Identify which cell holds the provided text, then report its [x, y] central coordinate. 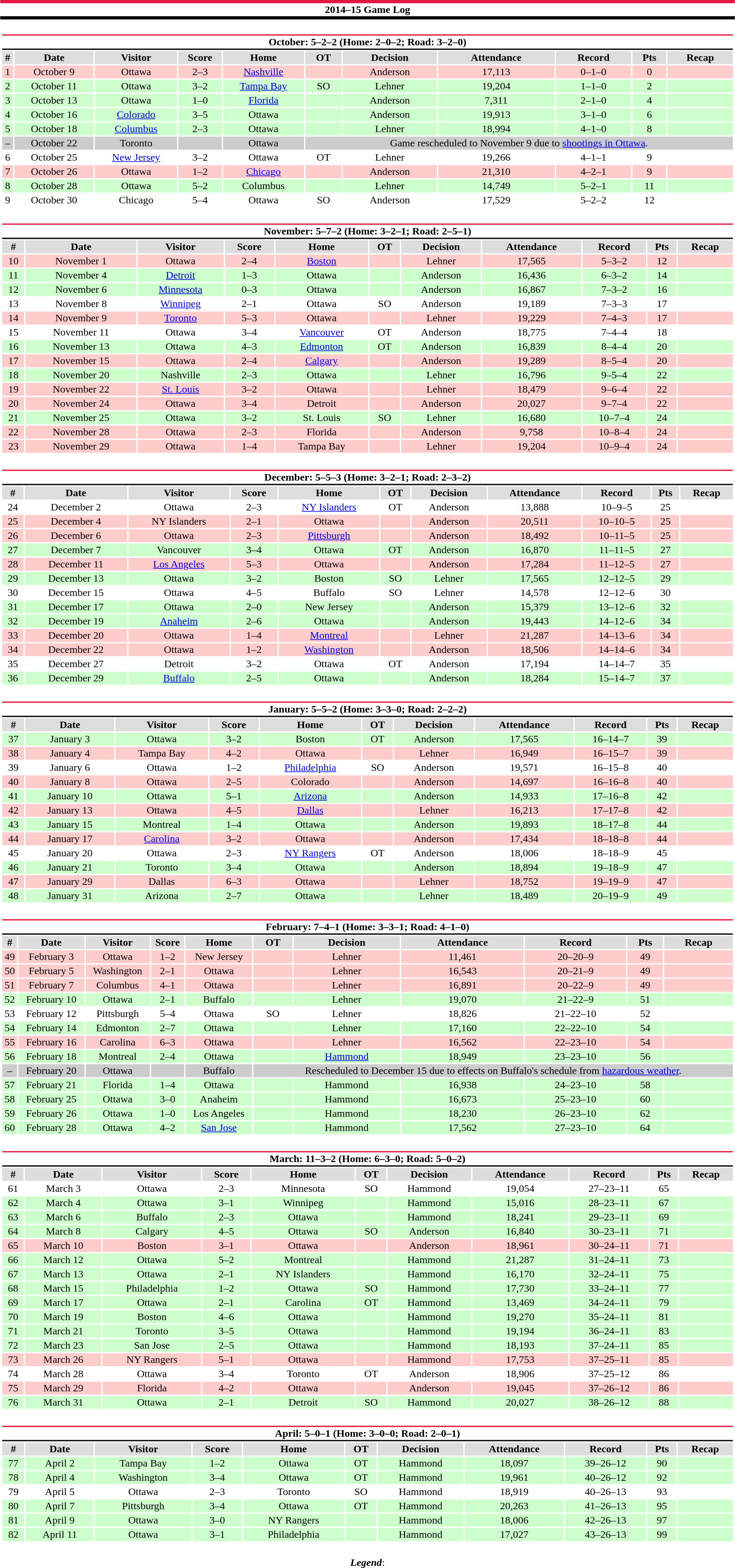
18,752 [524, 881]
9–7–4 [614, 404]
November: 5–7–2 (Home: 3–2–1; Road: 2–5–1) [367, 231]
9–5–4 [614, 375]
March 17 [63, 1303]
42–26–13 [605, 1520]
April 4 [60, 1477]
14–14–7 [617, 664]
16,839 [531, 347]
41 [13, 796]
19,571 [524, 767]
18,775 [531, 332]
40–26–12 [605, 1477]
11,461 [463, 957]
17,562 [463, 1128]
70 [13, 1317]
18,949 [463, 1057]
16,543 [463, 971]
February 20 [51, 1071]
March 8 [63, 1231]
March 23 [63, 1345]
November 1 [81, 261]
10–7–4 [614, 418]
16,680 [531, 418]
October 16 [54, 114]
19,045 [520, 1388]
11–12–5 [617, 564]
January 15 [70, 824]
November 22 [81, 389]
93 [662, 1492]
17,027 [514, 1534]
7–4–4 [614, 332]
38 [13, 754]
66 [13, 1260]
4–3 [249, 347]
76 [13, 1402]
36 [13, 678]
5–2–2 [593, 200]
January 21 [70, 868]
April 11 [60, 1534]
18–18–8 [611, 839]
April 7 [60, 1506]
97 [662, 1520]
October 30 [54, 200]
16–15–7 [611, 754]
November 6 [81, 290]
7–3–3 [614, 304]
March 31 [63, 1402]
18,097 [514, 1463]
14,578 [535, 593]
12–12–5 [617, 578]
November 9 [81, 318]
December 19 [76, 621]
15 [13, 332]
December 6 [76, 536]
57 [10, 1085]
99 [662, 1534]
25–23–10 [576, 1099]
16,436 [531, 275]
November 20 [81, 375]
3–1–0 [593, 114]
16–14–7 [611, 739]
November 29 [81, 446]
10–9–5 [617, 507]
63 [13, 1217]
83 [664, 1331]
17,284 [535, 564]
January 10 [70, 796]
3 [8, 101]
December 27 [76, 664]
21,310 [496, 171]
February: 7–4–1 (Home: 3–3–1; Road: 4–1–0) [367, 927]
46 [13, 868]
20–19–9 [611, 896]
11–11–5 [617, 550]
26–23–10 [576, 1114]
March 29 [63, 1388]
17,730 [520, 1288]
October 13 [54, 101]
March 21 [63, 1331]
February 16 [51, 1042]
19–19–9 [611, 881]
22–22–10 [576, 1028]
Rescheduled to December 15 due to effects on Buffalo's schedule from hazardous weather. [493, 1071]
8–5–4 [614, 361]
53 [10, 1014]
1–3 [249, 275]
18,994 [496, 129]
39–26–12 [605, 1463]
78 [13, 1477]
10–11–5 [617, 536]
74 [13, 1374]
19,054 [520, 1189]
7,311 [496, 101]
14–12–6 [617, 621]
16,796 [531, 375]
December 15 [76, 593]
41–26–13 [605, 1506]
8–4–4 [614, 347]
16,938 [463, 1085]
43–26–13 [605, 1534]
16,870 [535, 550]
19,443 [535, 621]
15,016 [520, 1203]
19,070 [463, 1000]
9,758 [531, 432]
18–17–8 [611, 824]
February 26 [51, 1114]
13 [13, 304]
November 13 [81, 347]
19,270 [520, 1317]
19,229 [531, 318]
February 12 [51, 1014]
16,673 [463, 1099]
37–25–11 [609, 1360]
February 25 [51, 1099]
28–23–11 [609, 1203]
0–3 [249, 290]
October: 5–2–2 (Home: 2–0–2; Road: 3–2–0) [367, 42]
18,193 [520, 1345]
5 [8, 129]
19 [13, 389]
13,888 [535, 507]
95 [662, 1506]
18,506 [535, 650]
17,529 [496, 200]
16,213 [524, 811]
6–3–2 [614, 275]
December 4 [76, 521]
17,194 [535, 664]
March 13 [63, 1274]
December 7 [76, 550]
4–1–1 [593, 158]
15–14–7 [617, 678]
12–12–6 [617, 593]
18,489 [524, 896]
March 19 [63, 1317]
4–1 [168, 985]
2–6 [254, 621]
31 [13, 607]
January 4 [70, 754]
November 24 [81, 404]
February 10 [51, 1000]
19,194 [520, 1331]
April: 5–0–1 (Home: 3–0–0; Road: 2–0–1) [367, 1434]
4–1–0 [593, 129]
48 [13, 896]
7–3–2 [614, 290]
January 6 [70, 767]
16–15–8 [611, 767]
October 18 [54, 129]
January 29 [70, 881]
36–24–11 [609, 1331]
18,919 [514, 1492]
19–18–9 [611, 868]
23 [13, 446]
40–26–13 [605, 1492]
February 28 [51, 1128]
68 [13, 1288]
19,893 [524, 824]
23–23–10 [576, 1057]
18,492 [535, 536]
31–24–11 [609, 1260]
30–24–11 [609, 1246]
10–8–4 [614, 432]
35–24–11 [609, 1317]
November 25 [81, 418]
March 12 [63, 1260]
January 31 [70, 896]
December: 5–5–3 (Home: 3–2–1; Road: 2–3–2) [367, 478]
16,867 [531, 290]
14,933 [524, 796]
16,891 [463, 985]
92 [662, 1477]
20,511 [535, 521]
November 8 [81, 304]
13–12–6 [617, 607]
38–26–12 [609, 1402]
March 6 [63, 1217]
24–23–10 [576, 1085]
February 5 [51, 971]
20–20–9 [576, 957]
16,840 [520, 1231]
March 28 [63, 1374]
17,434 [524, 839]
Game rescheduled to November 9 due to shootings in Ottawa. [519, 143]
13,469 [520, 1303]
18,826 [463, 1014]
January 13 [70, 811]
30–23–11 [609, 1231]
18,906 [520, 1374]
April 2 [60, 1463]
4–6 [226, 1317]
February 14 [51, 1028]
34–24–11 [609, 1303]
5–3–2 [614, 261]
November 15 [81, 361]
November 28 [81, 432]
14–14–6 [617, 650]
December 13 [76, 578]
19,266 [496, 158]
March: 11–3–2 (Home: 6–3–0; Road: 5–0–2) [367, 1159]
15,379 [535, 607]
21 [13, 418]
January: 5–5–2 (Home: 3–3–0; Road: 2–2–2) [367, 709]
33 [13, 635]
December 2 [76, 507]
22–23–10 [576, 1042]
October 22 [54, 143]
October 25 [54, 158]
29–23–11 [609, 1217]
October 9 [54, 72]
90 [662, 1463]
April 5 [60, 1492]
59 [10, 1114]
20–22–9 [576, 985]
17,113 [496, 72]
50 [10, 971]
10–9–4 [614, 446]
20,263 [514, 1506]
2014–15 Game Log [367, 10]
19,961 [514, 1477]
January 20 [70, 853]
2–1–0 [593, 101]
18,284 [535, 678]
January 8 [70, 782]
27–23–11 [609, 1189]
March 3 [63, 1189]
37–26–12 [609, 1388]
March 15 [63, 1288]
18,894 [524, 868]
4–2–1 [593, 171]
April 9 [60, 1520]
2–0 [254, 607]
November 4 [81, 275]
10 [13, 261]
December 20 [76, 635]
February 18 [51, 1057]
December 22 [76, 650]
March 10 [63, 1246]
19,189 [531, 304]
1 [8, 72]
9–6–4 [614, 389]
26 [13, 536]
0–1–0 [593, 72]
21–22–10 [576, 1014]
19,913 [496, 114]
February 3 [51, 957]
18,479 [531, 389]
27–23–10 [576, 1128]
32–24–11 [609, 1274]
14,749 [496, 186]
72 [13, 1345]
January 3 [70, 739]
October 11 [54, 86]
5–2–1 [593, 186]
10–10–5 [617, 521]
7 [8, 171]
17–16–8 [611, 796]
18–18–9 [611, 853]
14,697 [524, 782]
19,289 [531, 361]
18,230 [463, 1114]
17,160 [463, 1028]
37–24–11 [609, 1345]
55 [10, 1042]
61 [13, 1189]
16,562 [463, 1042]
14–13–6 [617, 635]
October 28 [54, 186]
0 [649, 72]
21–22–9 [576, 1000]
37–25–12 [609, 1374]
88 [664, 1402]
17,753 [520, 1360]
33–24–11 [609, 1288]
October 26 [54, 171]
December 17 [76, 607]
7–4–3 [614, 318]
November 11 [81, 332]
20–21–9 [576, 971]
18,961 [520, 1246]
28 [13, 564]
80 [13, 1506]
16–16–8 [611, 782]
17–17–8 [611, 811]
March 4 [63, 1203]
18,241 [520, 1217]
December 29 [76, 678]
16,949 [524, 754]
March 26 [63, 1360]
82 [13, 1534]
February 21 [51, 1085]
1–1–0 [593, 86]
January 17 [70, 839]
16,170 [520, 1274]
February 7 [51, 985]
43 [13, 824]
December 11 [76, 564]
